Pinpoint the cell where the given text exists, returning its [x, y] midpoint coordinate. 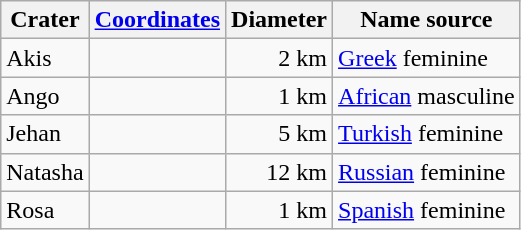
12 km [280, 172]
Spanish feminine [427, 210]
Turkish feminine [427, 134]
Jehan [45, 134]
Akis [45, 58]
Natasha [45, 172]
African masculine [427, 96]
Diameter [280, 20]
Russian feminine [427, 172]
Name source [427, 20]
Greek feminine [427, 58]
Ango [45, 96]
Rosa [45, 210]
Crater [45, 20]
Coordinates [157, 20]
2 km [280, 58]
5 km [280, 134]
